Pinpoint the cell where the given text exists, returning its [X, Y] midpoint coordinate. 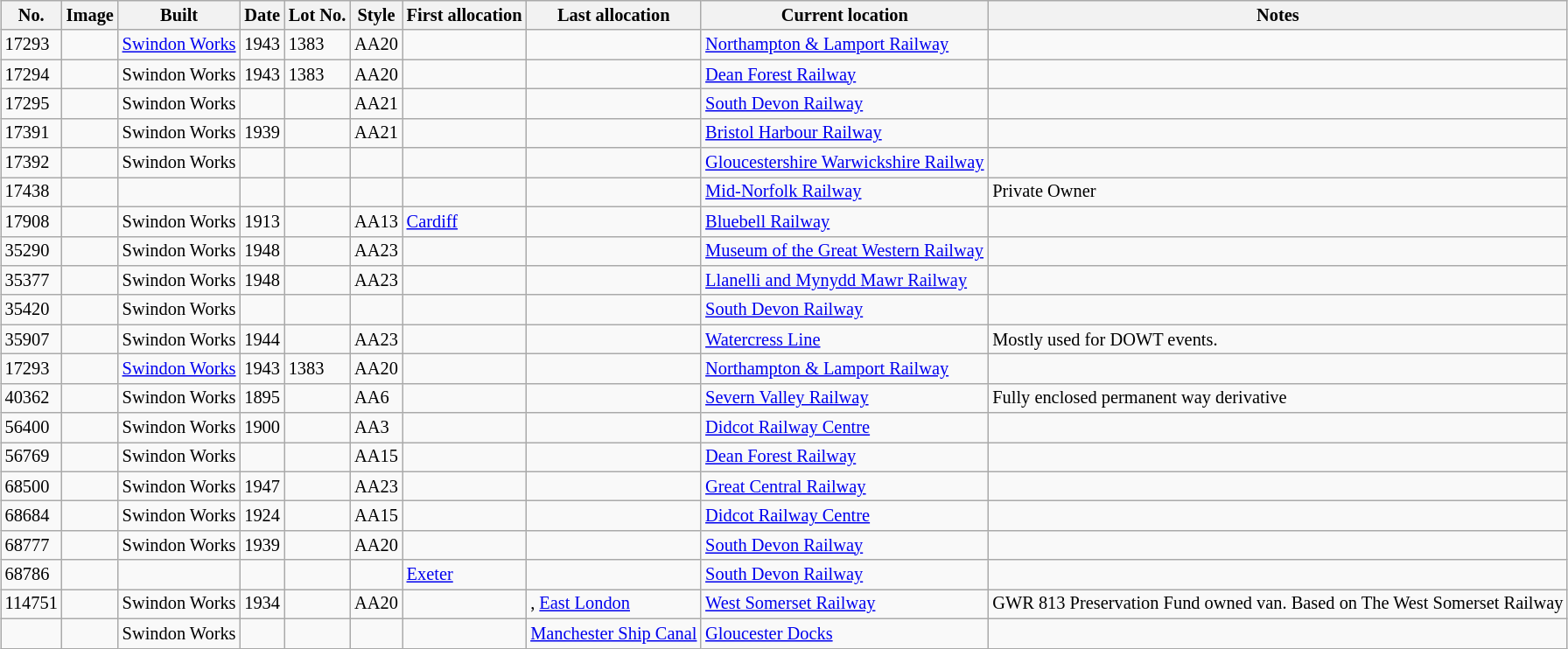
1944 [262, 339]
Bristol Harbour Railway [844, 133]
, East London [613, 604]
Exeter [465, 575]
Style [376, 16]
68786 [31, 575]
Cardiff [465, 221]
35907 [31, 339]
40362 [31, 398]
Current location [844, 16]
56400 [31, 428]
35420 [31, 310]
17295 [31, 104]
1900 [262, 428]
Fully enclosed permanent way derivative [1277, 398]
Image [90, 16]
68500 [31, 486]
Great Central Railway [844, 486]
56769 [31, 457]
1947 [262, 486]
Gloucestershire Warwickshire Railway [844, 163]
17391 [31, 133]
17294 [31, 74]
68684 [31, 516]
Last allocation [613, 16]
AA13 [376, 221]
Bluebell Railway [844, 221]
No. [31, 16]
Gloucester Docks [844, 634]
Museum of the Great Western Railway [844, 251]
1924 [262, 516]
Llanelli and Mynydd Mawr Railway [844, 281]
West Somerset Railway [844, 604]
AA6 [376, 398]
Severn Valley Railway [844, 398]
Private Owner [1277, 192]
17438 [31, 192]
Date [262, 16]
17392 [31, 163]
Lot No. [317, 16]
Notes [1277, 16]
Watercress Line [844, 339]
114751 [31, 604]
GWR 813 Preservation Fund owned van. Based on The West Somerset Railway [1277, 604]
Mid-Norfolk Railway [844, 192]
17908 [31, 221]
First allocation [465, 16]
1934 [262, 604]
1913 [262, 221]
35377 [31, 281]
68777 [31, 546]
AA3 [376, 428]
1895 [262, 398]
Mostly used for DOWT events. [1277, 339]
Manchester Ship Canal [613, 634]
35290 [31, 251]
Built [179, 16]
